Identify which cell holds the provided text, then report its (X, Y) central coordinate. 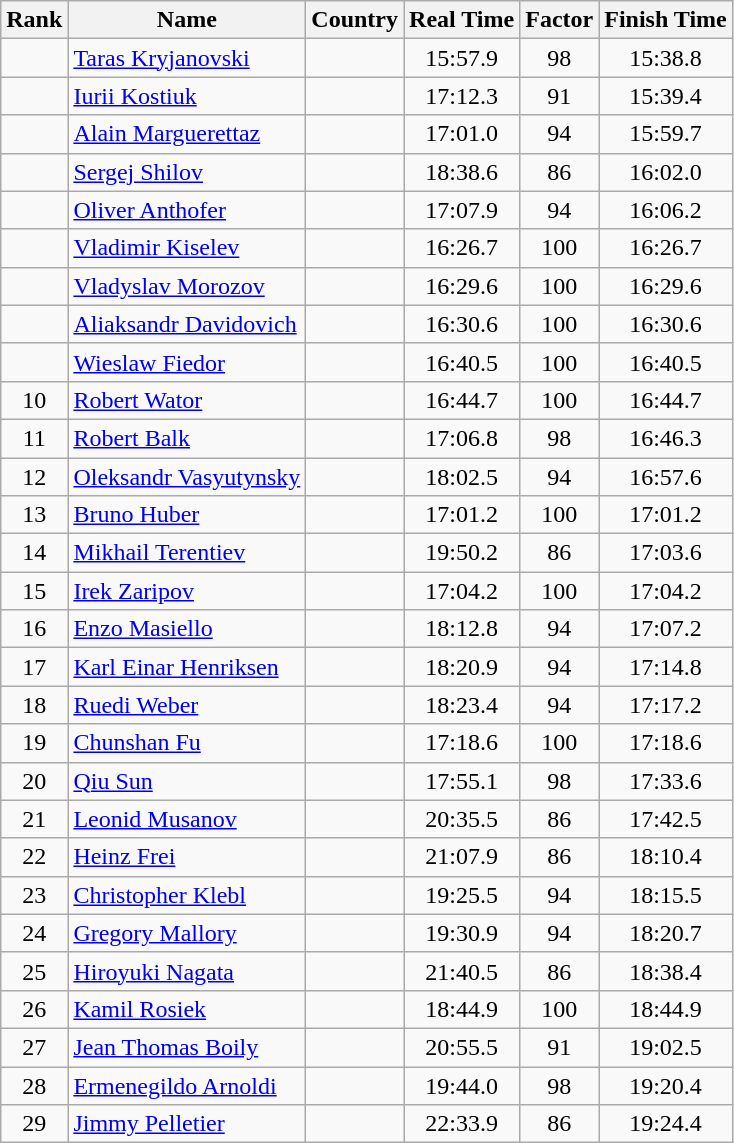
29 (34, 1124)
18:38.4 (666, 971)
15:38.8 (666, 58)
22 (34, 857)
Name (187, 20)
Gregory Mallory (187, 933)
Real Time (462, 20)
23 (34, 895)
15:59.7 (666, 134)
19:25.5 (462, 895)
17:07.2 (666, 629)
Kamil Rosiek (187, 1009)
Wieslaw Fiedor (187, 362)
19:24.4 (666, 1124)
18:02.5 (462, 477)
Alain Marguerettaz (187, 134)
17:03.6 (666, 553)
Enzo Masiello (187, 629)
Factor (560, 20)
Christopher Klebl (187, 895)
21:07.9 (462, 857)
19:20.4 (666, 1085)
Chunshan Fu (187, 743)
21:40.5 (462, 971)
Iurii Kostiuk (187, 96)
Jimmy Pelletier (187, 1124)
19 (34, 743)
19:50.2 (462, 553)
21 (34, 819)
Oleksandr Vasyutynsky (187, 477)
Robert Balk (187, 438)
17:14.8 (666, 667)
28 (34, 1085)
17:55.1 (462, 781)
27 (34, 1047)
17:06.8 (462, 438)
26 (34, 1009)
Mikhail Terentiev (187, 553)
18:20.9 (462, 667)
10 (34, 400)
16:06.2 (666, 210)
Aliaksandr Davidovich (187, 324)
17:07.9 (462, 210)
16 (34, 629)
11 (34, 438)
19:02.5 (666, 1047)
18:12.8 (462, 629)
19:44.0 (462, 1085)
17:12.3 (462, 96)
Ermenegildo Arnoldi (187, 1085)
14 (34, 553)
Sergej Shilov (187, 172)
24 (34, 933)
Vladimir Kiselev (187, 248)
17:42.5 (666, 819)
18:20.7 (666, 933)
15 (34, 591)
Bruno Huber (187, 515)
Hiroyuki Nagata (187, 971)
13 (34, 515)
Qiu Sun (187, 781)
Irek Zaripov (187, 591)
Heinz Frei (187, 857)
22:33.9 (462, 1124)
15:57.9 (462, 58)
15:39.4 (666, 96)
18:15.5 (666, 895)
Karl Einar Henriksen (187, 667)
25 (34, 971)
Oliver Anthofer (187, 210)
Vladyslav Morozov (187, 286)
18:23.4 (462, 705)
Finish Time (666, 20)
18:38.6 (462, 172)
16:46.3 (666, 438)
Country (355, 20)
17:17.2 (666, 705)
17 (34, 667)
12 (34, 477)
17:01.0 (462, 134)
Taras Kryjanovski (187, 58)
Jean Thomas Boily (187, 1047)
18 (34, 705)
16:02.0 (666, 172)
Rank (34, 20)
18:10.4 (666, 857)
Ruedi Weber (187, 705)
19:30.9 (462, 933)
20:55.5 (462, 1047)
20:35.5 (462, 819)
17:33.6 (666, 781)
Robert Wator (187, 400)
16:57.6 (666, 477)
Leonid Musanov (187, 819)
20 (34, 781)
